Identify which cell holds the provided text, then report its (x, y) central coordinate. 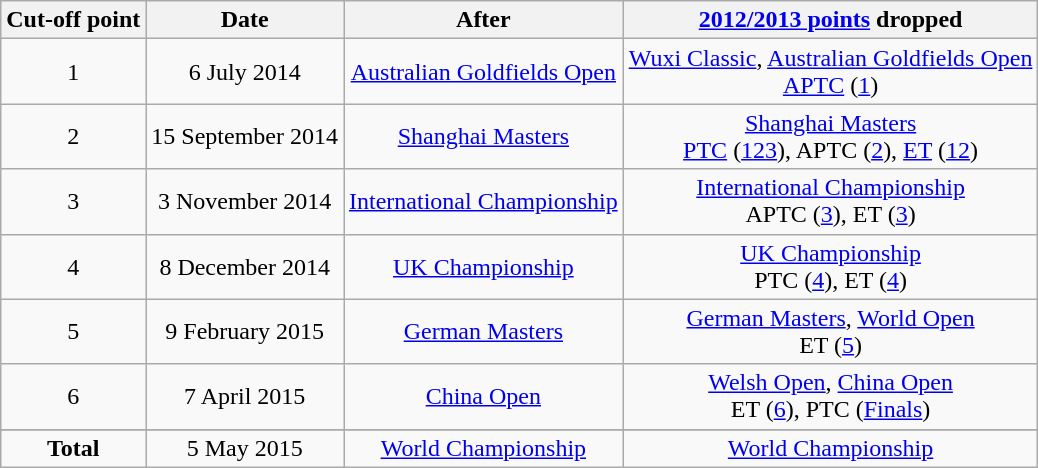
Cut-off point (74, 20)
German Masters (484, 332)
Wuxi Classic, Australian Goldfields OpenAPTC (1) (830, 72)
2012/2013 points dropped (830, 20)
9 February 2015 (245, 332)
Australian Goldfields Open (484, 72)
1 (74, 72)
Shanghai MastersPTC (123), APTC (2), ET (12) (830, 136)
6 (74, 396)
German Masters, World OpenET (5) (830, 332)
China Open (484, 396)
UK Championship (484, 266)
7 April 2015 (245, 396)
International ChampionshipAPTC (3), ET (3) (830, 202)
International Championship (484, 202)
3 (74, 202)
UK ChampionshipPTC (4), ET (4) (830, 266)
After (484, 20)
5 (74, 332)
6 July 2014 (245, 72)
Shanghai Masters (484, 136)
8 December 2014 (245, 266)
15 September 2014 (245, 136)
3 November 2014 (245, 202)
Total (74, 448)
2 (74, 136)
Date (245, 20)
4 (74, 266)
Welsh Open, China OpenET (6), PTC (Finals) (830, 396)
5 May 2015 (245, 448)
